Scan for the cell matching the given text and deliver its [X, Y] coordinate at center. 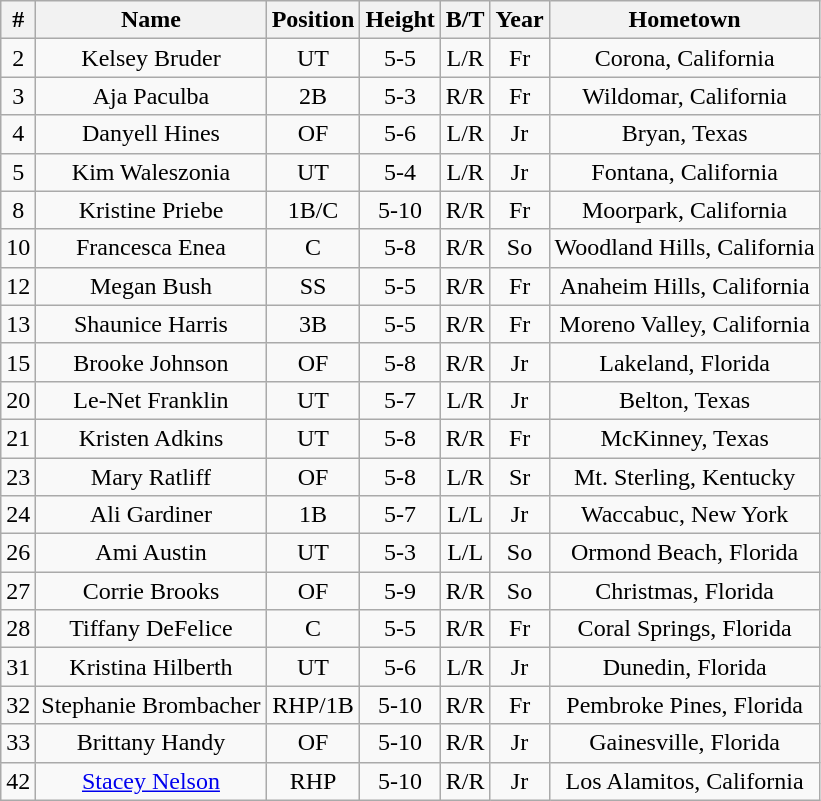
Ami Austin [151, 553]
Stephanie Brombacher [151, 705]
Corrie Brooks [151, 591]
3 [18, 96]
Dunedin, Florida [684, 667]
Christmas, Florida [684, 591]
21 [18, 438]
Tiffany DeFelice [151, 629]
# [18, 20]
2 [18, 58]
4 [18, 134]
Mt. Sterling, Kentucky [684, 477]
Pembroke Pines, Florida [684, 705]
Position [313, 20]
Height [400, 20]
Ali Gardiner [151, 515]
2B [313, 96]
Year [520, 20]
31 [18, 667]
Aja Paculba [151, 96]
RHP/1B [313, 705]
Sr [520, 477]
Hometown [684, 20]
Shaunice Harris [151, 324]
24 [18, 515]
5-9 [400, 591]
Coral Springs, Florida [684, 629]
Name [151, 20]
McKinney, Texas [684, 438]
Le-Net Franklin [151, 400]
Moreno Valley, California [684, 324]
Kristina Hilberth [151, 667]
Stacey Nelson [151, 781]
Danyell Hines [151, 134]
Woodland Hills, California [684, 248]
32 [18, 705]
42 [18, 781]
Kim Waleszonia [151, 172]
Corona, California [684, 58]
Belton, Texas [684, 400]
27 [18, 591]
12 [18, 286]
Ormond Beach, Florida [684, 553]
1B/C [313, 210]
Waccabuc, New York [684, 515]
13 [18, 324]
SS [313, 286]
Brooke Johnson [151, 362]
Brittany Handy [151, 743]
Lakeland, Florida [684, 362]
33 [18, 743]
Francesca Enea [151, 248]
Moorpark, California [684, 210]
Fontana, California [684, 172]
Kelsey Bruder [151, 58]
B/T [465, 20]
3B [313, 324]
Bryan, Texas [684, 134]
Wildomar, California [684, 96]
28 [18, 629]
1B [313, 515]
15 [18, 362]
23 [18, 477]
10 [18, 248]
5-4 [400, 172]
Mary Ratliff [151, 477]
20 [18, 400]
Gainesville, Florida [684, 743]
26 [18, 553]
Los Alamitos, California [684, 781]
Kristine Priebe [151, 210]
Kristen Adkins [151, 438]
Anaheim Hills, California [684, 286]
RHP [313, 781]
Megan Bush [151, 286]
5 [18, 172]
8 [18, 210]
